Scan for the cell matching the given text and deliver its (X, Y) coordinate at center. 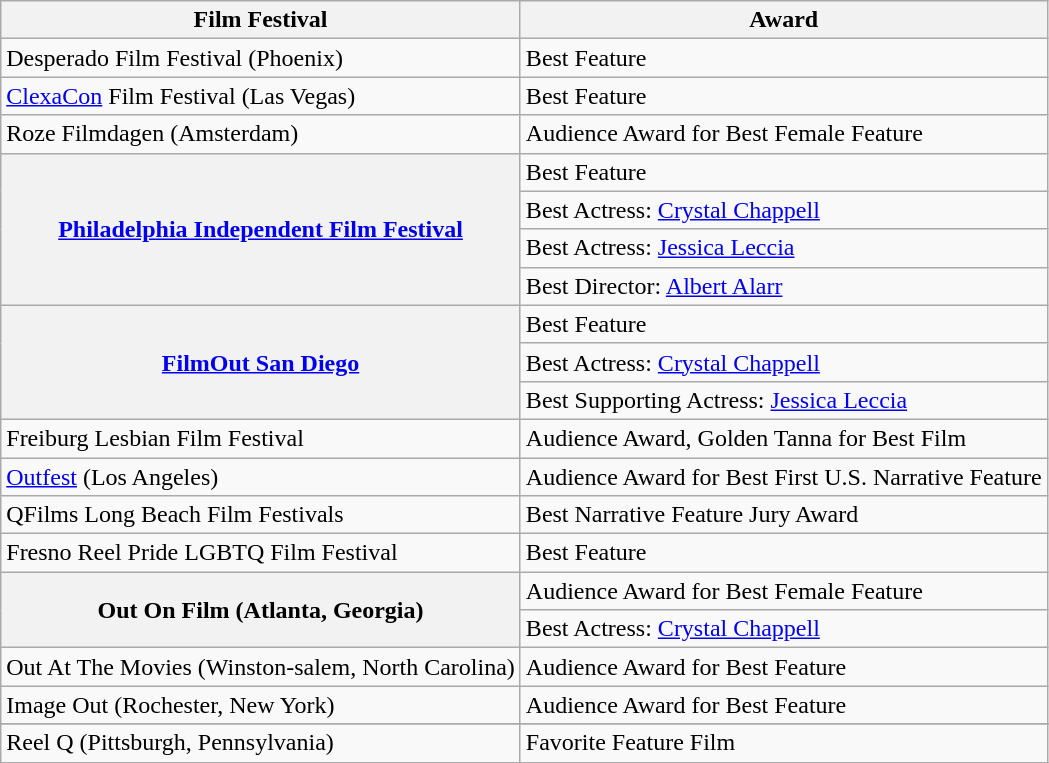
Desperado Film Festival (Phoenix) (261, 58)
FilmOut San Diego (261, 362)
Best Actress: Jessica Leccia (784, 248)
Reel Q (Pittsburgh, Pennsylvania) (261, 743)
Favorite Feature Film (784, 743)
Best Narrative Feature Jury Award (784, 515)
Out On Film (Atlanta, Georgia) (261, 610)
ClexaCon Film Festival (Las Vegas) (261, 96)
Best Director: Albert Alarr (784, 286)
Audience Award, Golden Tanna for Best Film (784, 438)
Film Festival (261, 20)
Roze Filmdagen (Amsterdam) (261, 134)
Outfest (Los Angeles) (261, 477)
Freiburg Lesbian Film Festival (261, 438)
Out At The Movies (Winston-salem, North Carolina) (261, 667)
Award (784, 20)
Best Supporting Actress: Jessica Leccia (784, 400)
Image Out (Rochester, New York) (261, 705)
Philadelphia Independent Film Festival (261, 229)
QFilms Long Beach Film Festivals (261, 515)
Fresno Reel Pride LGBTQ Film Festival (261, 553)
Audience Award for Best First U.S. Narrative Feature (784, 477)
